Pinpoint the cell where the given text exists, returning its (x, y) midpoint coordinate. 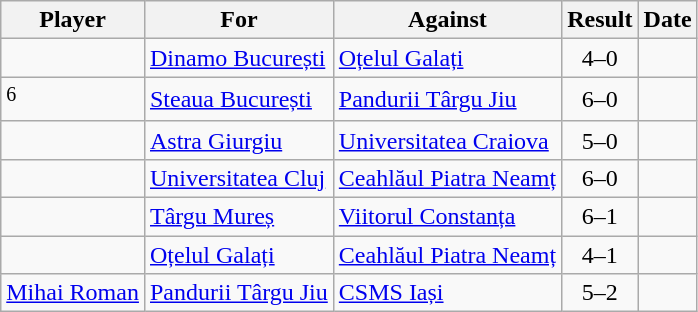
Date (668, 20)
Viitorul Constanța (447, 217)
CSMS Iași (447, 293)
Steaua București (238, 100)
Dinamo București (238, 58)
4–1 (600, 255)
Result (600, 20)
4–0 (600, 58)
6–1 (600, 217)
Universitatea Craiova (447, 140)
Player (73, 20)
5–0 (600, 140)
6 (73, 100)
Mihai Roman (73, 293)
Târgu Mureș (238, 217)
Universitatea Cluj (238, 178)
Astra Giurgiu (238, 140)
For (238, 20)
5–2 (600, 293)
Against (447, 20)
